Capture the cell that displays the provided text and extract its (x, y) central coordinate. 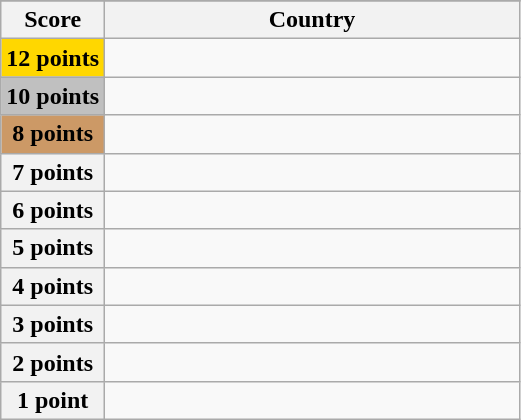
Country (312, 20)
4 points (53, 286)
6 points (53, 210)
7 points (53, 172)
1 point (53, 400)
5 points (53, 248)
12 points (53, 58)
10 points (53, 96)
8 points (53, 134)
Score (53, 20)
3 points (53, 324)
2 points (53, 362)
